Return [X, Y] of the center of cell containing provided text 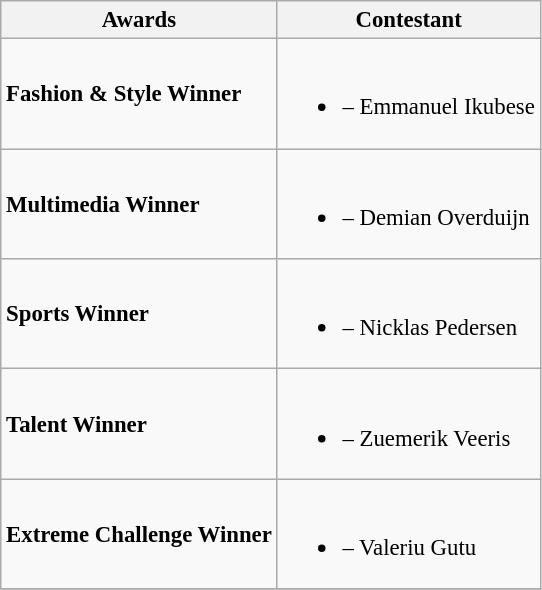
– Zuemerik Veeris [408, 424]
Extreme Challenge Winner [139, 534]
Talent Winner [139, 424]
– Valeriu Gutu [408, 534]
Sports Winner [139, 314]
– Demian Overduijn [408, 204]
Multimedia Winner [139, 204]
Fashion & Style Winner [139, 94]
Awards [139, 20]
Contestant [408, 20]
– Emmanuel Ikubese [408, 94]
– Nicklas Pedersen [408, 314]
